Pinpoint the cell where the given text exists, returning its [X, Y] midpoint coordinate. 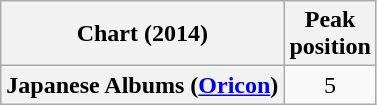
Chart (2014) [142, 34]
Japanese Albums (Oricon) [142, 85]
Peakposition [330, 34]
5 [330, 85]
